Detect which cell encompasses the target text, then output its [X, Y] center coordinate. 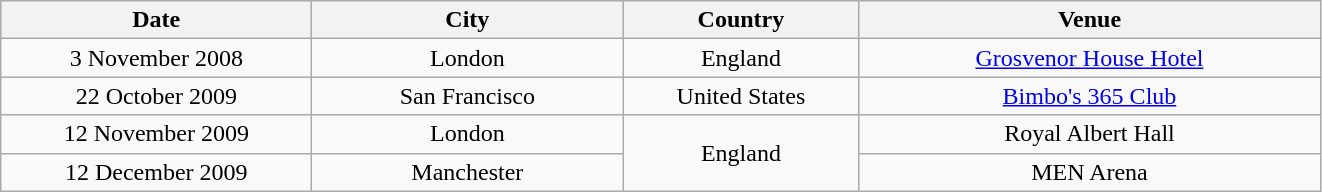
Manchester [468, 172]
Grosvenor House Hotel [1090, 58]
12 December 2009 [156, 172]
United States [741, 96]
Venue [1090, 20]
12 November 2009 [156, 134]
City [468, 20]
San Francisco [468, 96]
Date [156, 20]
Royal Albert Hall [1090, 134]
MEN Arena [1090, 172]
22 October 2009 [156, 96]
Bimbo's 365 Club [1090, 96]
3 November 2008 [156, 58]
Country [741, 20]
